Capture the cell that displays the provided text and extract its [x, y] central coordinate. 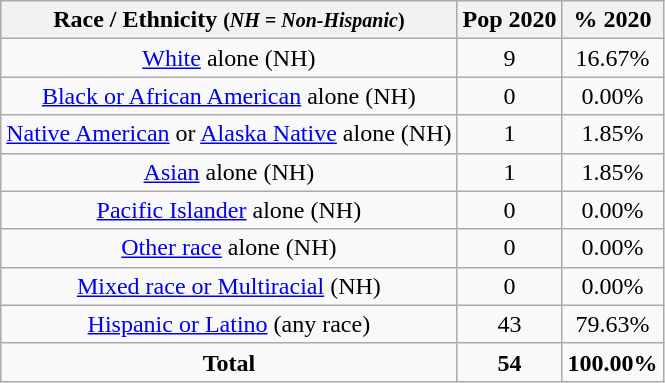
100.00% [612, 362]
Black or African American alone (NH) [229, 96]
Pop 2020 [510, 20]
79.63% [612, 324]
Asian alone (NH) [229, 172]
Native American or Alaska Native alone (NH) [229, 134]
Hispanic or Latino (any race) [229, 324]
16.67% [612, 58]
Other race alone (NH) [229, 248]
Pacific Islander alone (NH) [229, 210]
54 [510, 362]
43 [510, 324]
9 [510, 58]
% 2020 [612, 20]
White alone (NH) [229, 58]
Total [229, 362]
Race / Ethnicity (NH = Non-Hispanic) [229, 20]
Mixed race or Multiracial (NH) [229, 286]
